Return the (X, Y) coordinate for the center point of the cell that contains the specified text.  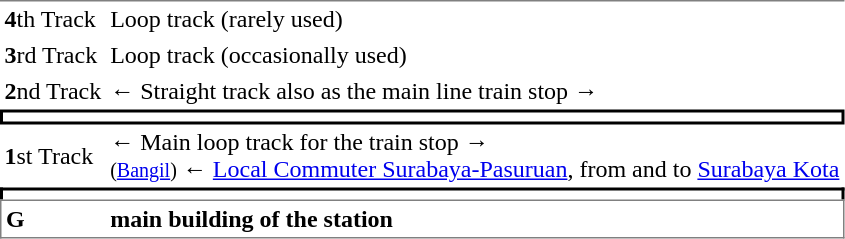
3rd Track (53, 56)
Loop track (occasionally used) (475, 56)
Loop track (rarely used) (475, 19)
main building of the station (475, 220)
4th Track (53, 19)
1st Track (53, 156)
← Straight track also as the main line train stop → (475, 92)
G (53, 220)
← Main loop track for the train stop →(Bangil) ← Local Commuter Surabaya-Pasuruan, from and to Surabaya Kota (475, 156)
2nd Track (53, 92)
